Locate the cell with the specified text and output its [X, Y] center coordinate. 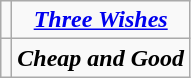
Three Wishes [101, 20]
Cheap and Good [101, 58]
